Identify which cell holds the provided text, then report its [X, Y] central coordinate. 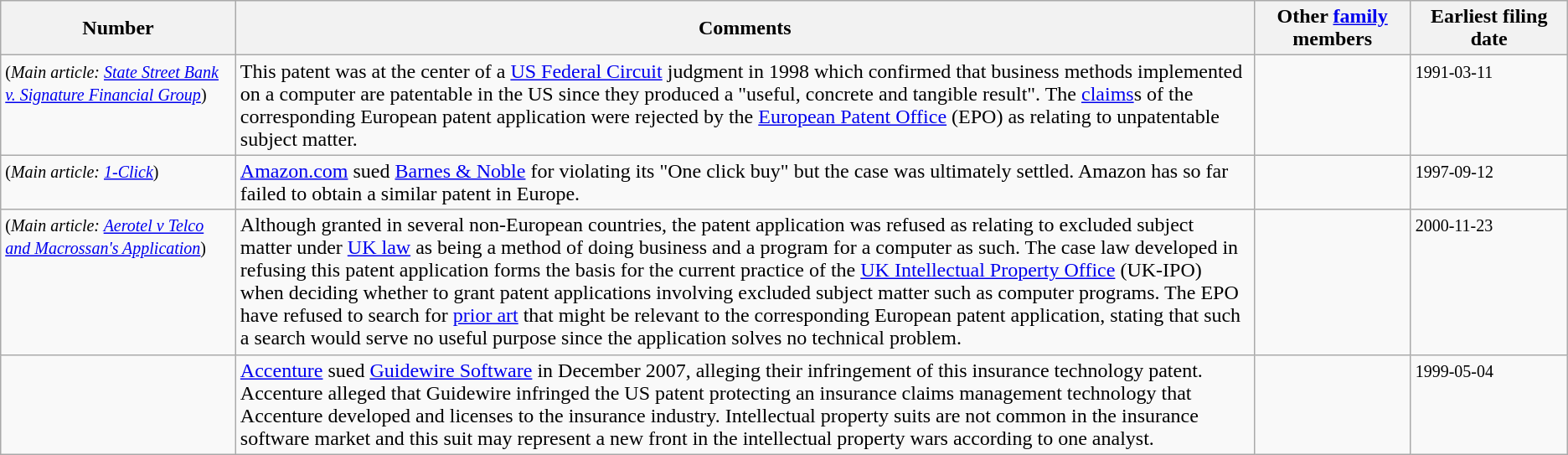
Other family members [1332, 28]
(Main article: State Street Bank v. Signature Financial Group) [119, 106]
Comments [745, 28]
1999-05-04 [1489, 404]
1991-03-11 [1489, 106]
1997-09-12 [1489, 183]
(Main article: 1-Click) [119, 183]
2000-11-23 [1489, 282]
Number [119, 28]
(Main article: Aerotel v Telco and Macrossan's Application) [119, 282]
Earliest filing date [1489, 28]
